Determine the (x, y) coordinate at the center of the cell enclosing the given text.  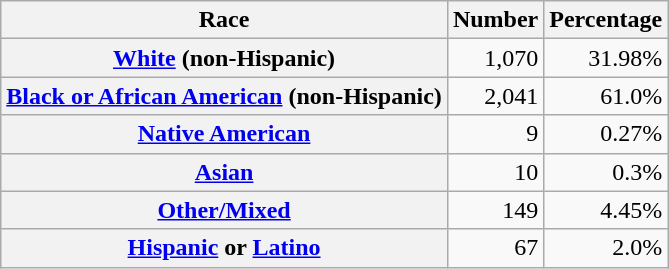
4.45% (606, 210)
61.0% (606, 96)
Asian (224, 172)
Percentage (606, 20)
0.27% (606, 134)
31.98% (606, 58)
Native American (224, 134)
10 (495, 172)
1,070 (495, 58)
Black or African American (non-Hispanic) (224, 96)
9 (495, 134)
Hispanic or Latino (224, 248)
149 (495, 210)
2,041 (495, 96)
Number (495, 20)
Race (224, 20)
67 (495, 248)
0.3% (606, 172)
2.0% (606, 248)
Other/Mixed (224, 210)
White (non-Hispanic) (224, 58)
